From the cell containing the given text, extract its center point as (x, y) coordinate. 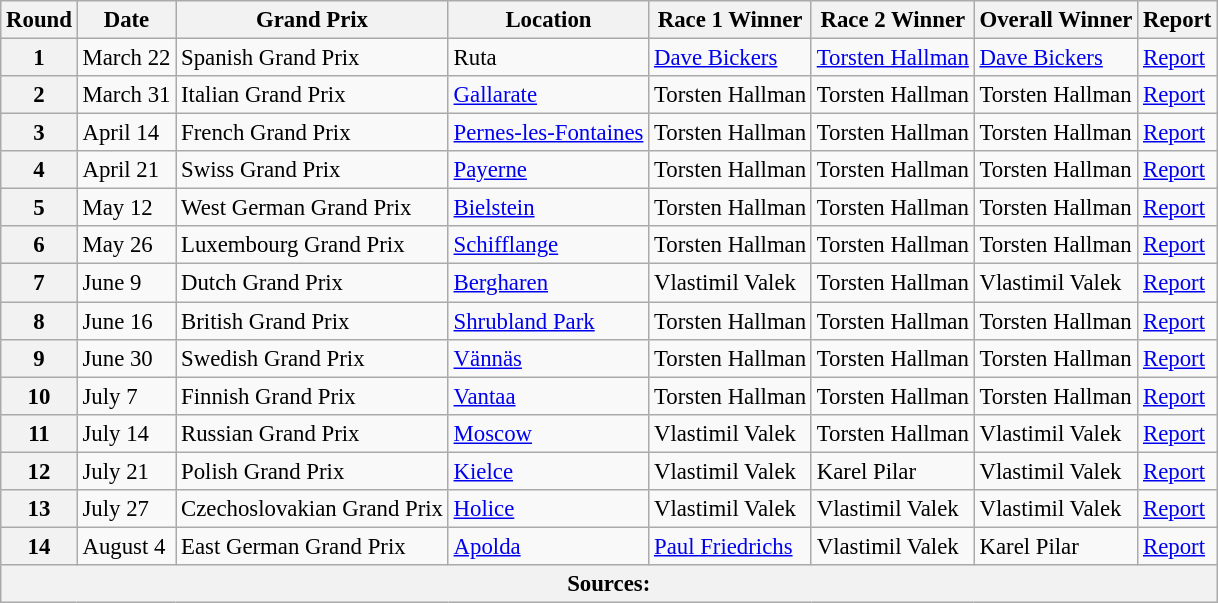
East German Grand Prix (312, 546)
1 (39, 58)
Location (548, 20)
July 27 (126, 509)
West German Grand Prix (312, 208)
Czechoslovakian Grand Prix (312, 509)
4 (39, 170)
April 14 (126, 133)
Sources: (609, 584)
Finnish Grand Prix (312, 396)
Grand Prix (312, 20)
Payerne (548, 170)
5 (39, 208)
French Grand Prix (312, 133)
Vantaa (548, 396)
Swedish Grand Prix (312, 358)
Moscow (548, 433)
Holice (548, 509)
2 (39, 95)
Overall Winner (1056, 20)
June 16 (126, 321)
11 (39, 433)
July 7 (126, 396)
Race 1 Winner (730, 20)
6 (39, 245)
Shrubland Park (548, 321)
July 14 (126, 433)
March 22 (126, 58)
7 (39, 283)
Bergharen (548, 283)
Vännäs (548, 358)
12 (39, 471)
Spanish Grand Prix (312, 58)
June 9 (126, 283)
3 (39, 133)
Gallarate (548, 95)
May 26 (126, 245)
Ruta (548, 58)
9 (39, 358)
August 4 (126, 546)
Polish Grand Prix (312, 471)
Swiss Grand Prix (312, 170)
Round (39, 20)
Schifflange (548, 245)
13 (39, 509)
Italian Grand Prix (312, 95)
April 21 (126, 170)
10 (39, 396)
Dutch Grand Prix (312, 283)
May 12 (126, 208)
14 (39, 546)
Race 2 Winner (892, 20)
Pernes-les-Fontaines (548, 133)
Paul Friedrichs (730, 546)
Russian Grand Prix (312, 433)
Bielstein (548, 208)
British Grand Prix (312, 321)
June 30 (126, 358)
Luxembourg Grand Prix (312, 245)
Date (126, 20)
July 21 (126, 471)
Kielce (548, 471)
Apolda (548, 546)
March 31 (126, 95)
8 (39, 321)
